Return the (X, Y) coordinate for the center point of the cell that contains the specified text.  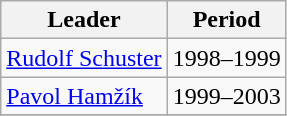
1998–1999 (226, 58)
Period (226, 20)
1999–2003 (226, 96)
Leader (84, 20)
Pavol Hamžík (84, 96)
Rudolf Schuster (84, 58)
